Find where the given text appears and provide that cell's center as [X, Y] coordinate. 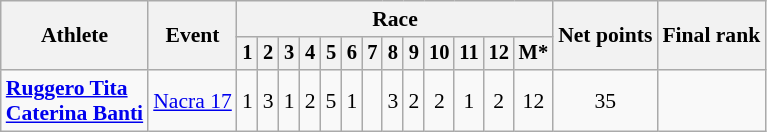
Nacra 17 [192, 100]
Athlete [74, 36]
4 [310, 54]
6 [352, 54]
9 [414, 54]
Net points [605, 36]
35 [605, 100]
11 [468, 54]
Event [192, 36]
10 [439, 54]
Race [395, 19]
8 [392, 54]
7 [372, 54]
M* [534, 54]
Final rank [711, 36]
Ruggero TitaCaterina Banti [74, 100]
